Search for the cell housing the specified text and yield its [X, Y] center coordinate. 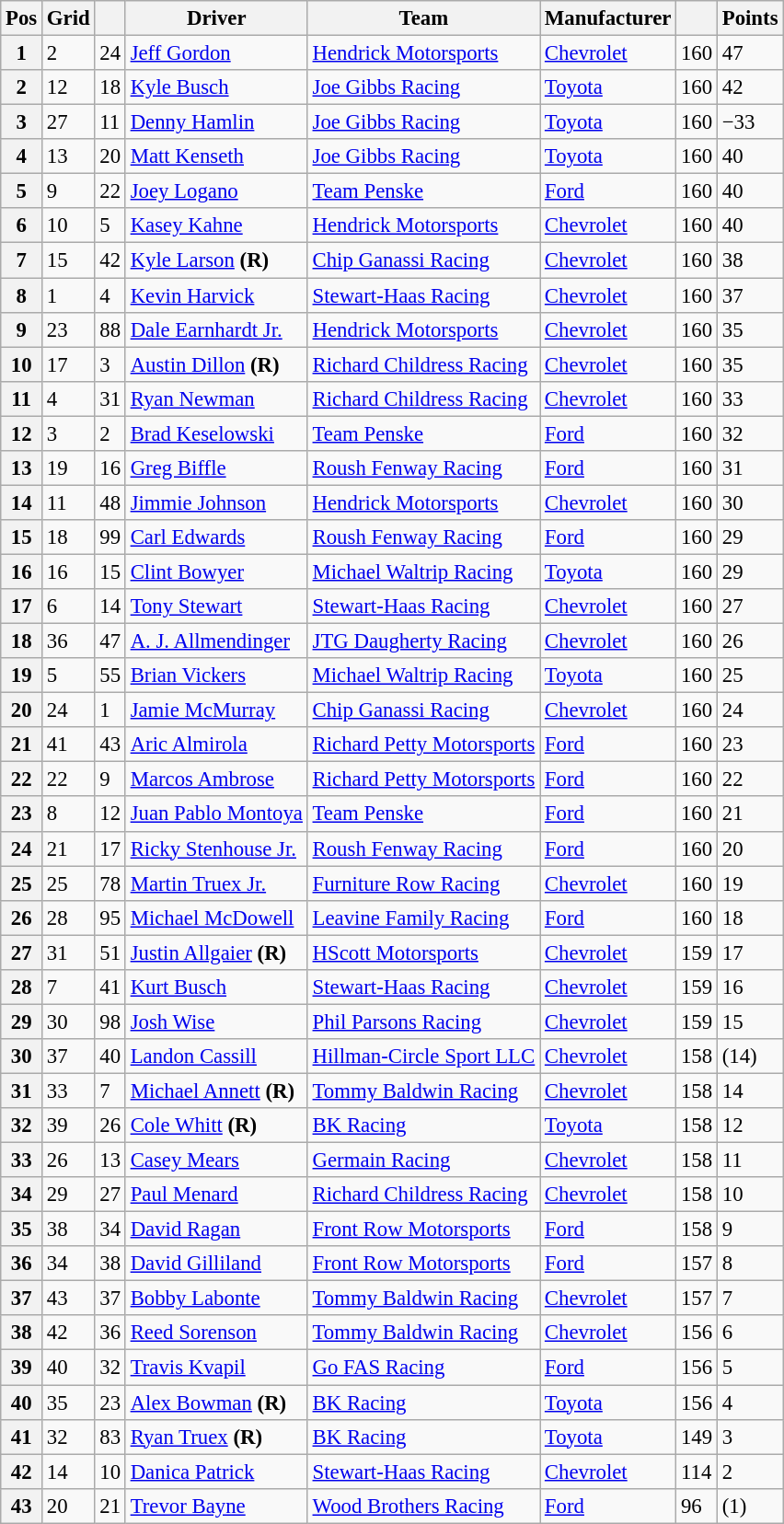
Michael Annett (R) [216, 1091]
Jamie McMurray [216, 710]
Marcos Ambrose [216, 779]
Manufacturer [608, 18]
Cole Whitt (R) [216, 1126]
Carl Edwards [216, 537]
114 [698, 1472]
Casey Mears [216, 1160]
Grid [68, 18]
Paul Menard [216, 1195]
Leavine Family Racing [423, 918]
95 [110, 918]
Josh Wise [216, 1022]
Kevin Harvick [216, 295]
48 [110, 502]
Greg Biffle [216, 468]
Go FAS Racing [423, 1368]
Martin Truex Jr. [216, 883]
Points [749, 18]
Ryan Truex (R) [216, 1437]
55 [110, 675]
Landon Cassill [216, 1056]
Pos [22, 18]
78 [110, 883]
−33 [749, 122]
Reed Sorenson [216, 1333]
96 [698, 1506]
149 [698, 1437]
Hillman-Circle Sport LLC [423, 1056]
Matt Kenseth [216, 156]
Austin Dillon (R) [216, 364]
David Ragan [216, 1230]
Clint Bowyer [216, 571]
Bobby Labonte [216, 1299]
Trevor Bayne [216, 1506]
JTG Daugherty Racing [423, 641]
Dale Earnhardt Jr. [216, 329]
98 [110, 1022]
Denny Hamlin [216, 122]
Jeff Gordon [216, 53]
Brian Vickers [216, 675]
Danica Patrick [216, 1472]
Justin Allgaier (R) [216, 952]
Phil Parsons Racing [423, 1022]
Michael McDowell [216, 918]
99 [110, 537]
Brad Keselowski [216, 433]
(14) [749, 1056]
51 [110, 952]
Kurt Busch [216, 987]
HScott Motorsports [423, 952]
Driver [216, 18]
Kyle Larson (R) [216, 260]
83 [110, 1437]
Team [423, 18]
Jimmie Johnson [216, 502]
Juan Pablo Montoya [216, 814]
David Gilliland [216, 1264]
Tony Stewart [216, 606]
Wood Brothers Racing [423, 1506]
Kasey Kahne [216, 225]
Germain Racing [423, 1160]
Ryan Newman [216, 398]
Ricky Stenhouse Jr. [216, 849]
88 [110, 329]
A. J. Allmendinger [216, 641]
Furniture Row Racing [423, 883]
(1) [749, 1506]
Aric Almirola [216, 745]
Kyle Busch [216, 87]
Joey Logano [216, 191]
Alex Bowman (R) [216, 1403]
Travis Kvapil [216, 1368]
